Capture the cell that displays the provided text and extract its (X, Y) central coordinate. 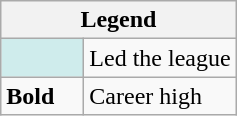
Career high (160, 96)
Legend (118, 20)
Bold (42, 96)
Led the league (160, 58)
